Search for the cell housing the specified text and yield its [X, Y] center coordinate. 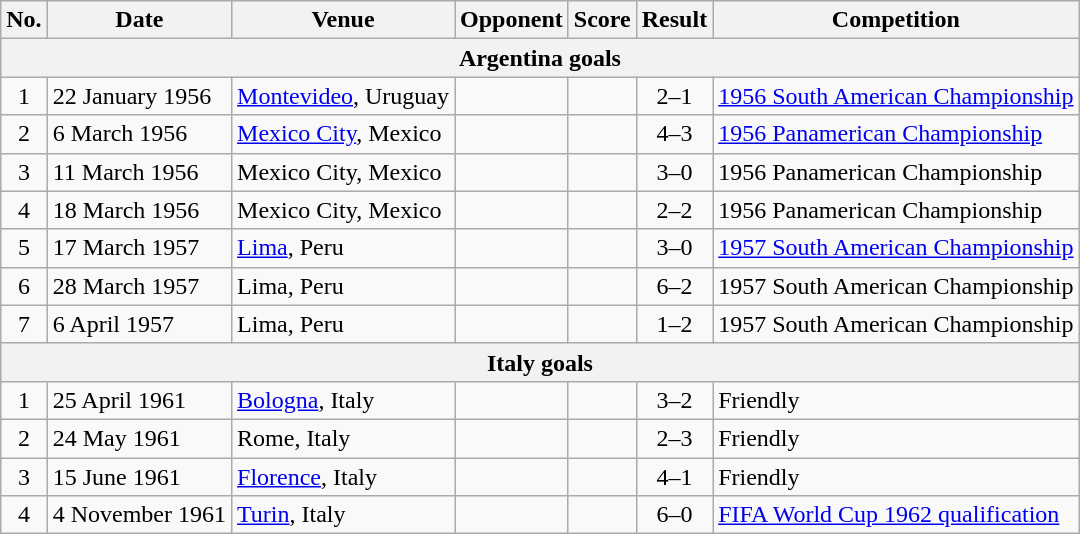
Score [602, 20]
Date [139, 20]
6–2 [674, 286]
1–2 [674, 324]
Argentina goals [540, 58]
17 March 1957 [139, 248]
6 April 1957 [139, 324]
18 March 1956 [139, 210]
2–2 [674, 210]
7 [24, 324]
Rome, Italy [344, 438]
25 April 1961 [139, 400]
28 March 1957 [139, 286]
2–3 [674, 438]
24 May 1961 [139, 438]
Turin, Italy [344, 515]
Result [674, 20]
5 [24, 248]
Florence, Italy [344, 477]
Competition [896, 20]
Opponent [512, 20]
11 March 1956 [139, 172]
22 January 1956 [139, 96]
Venue [344, 20]
15 June 1961 [139, 477]
Montevideo, Uruguay [344, 96]
6–0 [674, 515]
1956 South American Championship [896, 96]
2–1 [674, 96]
Italy goals [540, 362]
4–1 [674, 477]
6 [24, 286]
4 November 1961 [139, 515]
Bologna, Italy [344, 400]
No. [24, 20]
FIFA World Cup 1962 qualification [896, 515]
6 March 1956 [139, 134]
3–2 [674, 400]
4–3 [674, 134]
